Provide the [X, Y] coordinate of the cell's center where the given text is located.  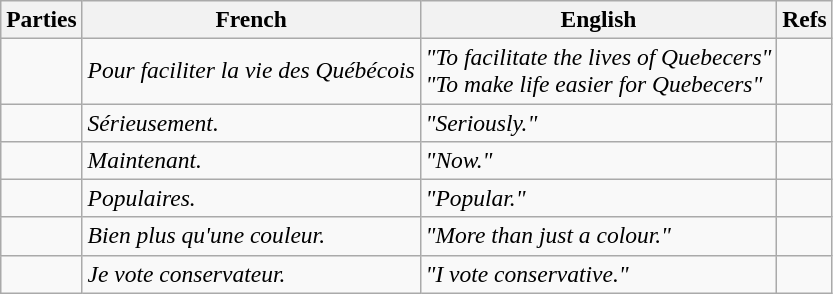
"More than just a colour." [598, 236]
"Popular." [598, 198]
English [598, 19]
Maintenant. [251, 160]
Populaires. [251, 198]
French [251, 19]
Je vote conservateur. [251, 274]
Sérieusement. [251, 122]
"Now." [598, 160]
Bien plus qu'une couleur. [251, 236]
Pour faciliter la vie des Québécois [251, 70]
Refs [804, 19]
"To facilitate the lives of Quebecers""To make life easier for Quebecers" [598, 70]
"Seriously." [598, 122]
Parties [42, 19]
"I vote conservative." [598, 274]
